Determine the [X, Y] coordinate at the center of the cell enclosing the given text.  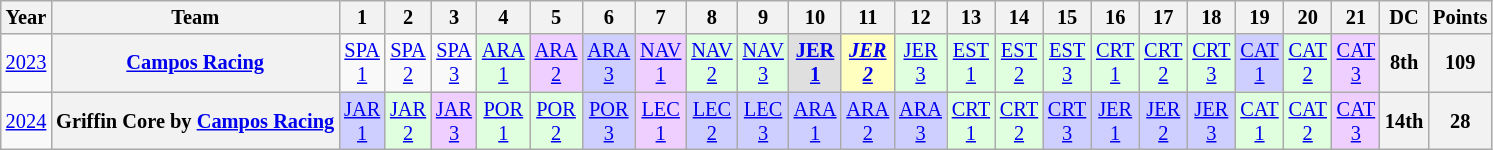
109 [1460, 63]
5 [556, 17]
18 [1211, 17]
11 [868, 17]
JAR2 [408, 121]
JAR1 [362, 121]
Campos Racing [195, 63]
4 [504, 17]
LEC3 [764, 121]
EST1 [971, 63]
9 [764, 17]
21 [1356, 17]
28 [1460, 121]
EST2 [1019, 63]
Year [26, 17]
2024 [26, 121]
NAV1 [660, 63]
8th [1404, 63]
SPA2 [408, 63]
20 [1308, 17]
SPA1 [362, 63]
14th [1404, 121]
POR2 [556, 121]
6 [608, 17]
12 [920, 17]
7 [660, 17]
EST3 [1067, 63]
17 [1163, 17]
POR1 [504, 121]
13 [971, 17]
Team [195, 17]
19 [1259, 17]
8 [712, 17]
16 [1115, 17]
2023 [26, 63]
DC [1404, 17]
SPA3 [454, 63]
10 [816, 17]
14 [1019, 17]
Griffin Core by Campos Racing [195, 121]
3 [454, 17]
2 [408, 17]
15 [1067, 17]
LEC1 [660, 121]
POR3 [608, 121]
JAR3 [454, 121]
Points [1460, 17]
1 [362, 17]
LEC2 [712, 121]
NAV2 [712, 63]
NAV3 [764, 63]
